Capture the cell that displays the provided text and extract its (x, y) central coordinate. 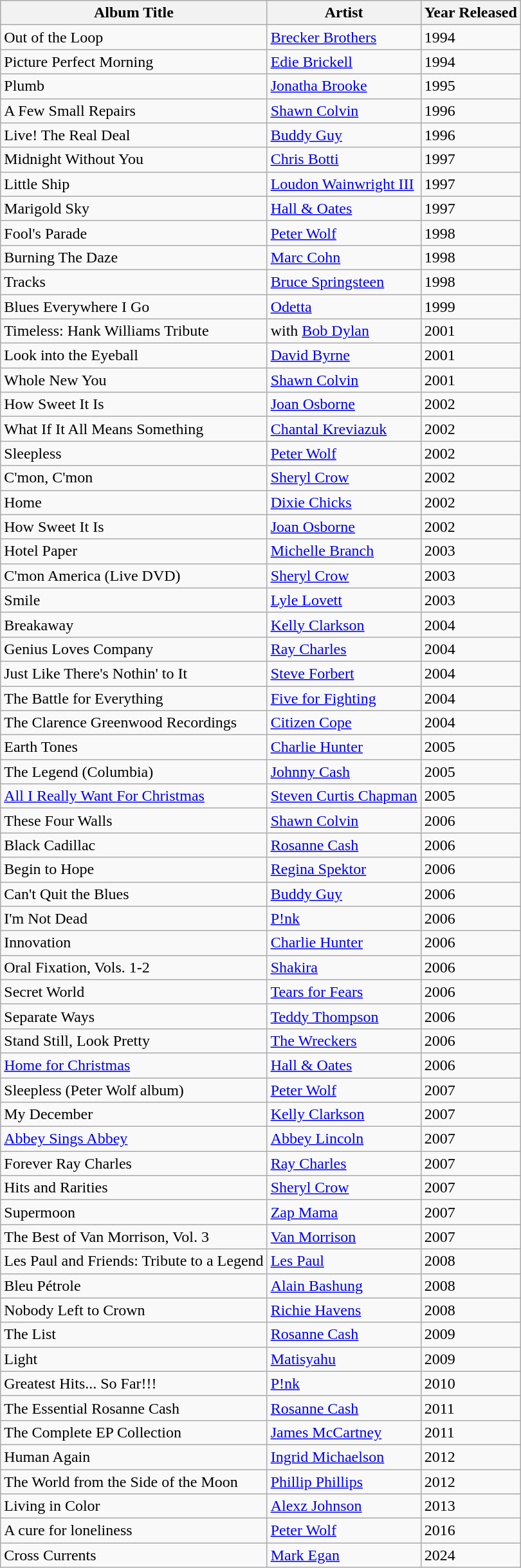
Odetta (343, 307)
Bruce Springsteen (343, 282)
Bleu Pétrole (134, 1286)
Innovation (134, 943)
Home for Christmas (134, 1065)
Can't Quit the Blues (134, 894)
2016 (471, 1531)
James McCartney (343, 1432)
Jonatha Brooke (343, 86)
Little Ship (134, 184)
Begin to Hope (134, 870)
Johnny Cash (343, 772)
Steve Forbert (343, 673)
Greatest Hits... So Far!!! (134, 1383)
Separate Ways (134, 1016)
Tears for Fears (343, 992)
Plumb (134, 86)
Hits and Rarities (134, 1188)
Brecker Brothers (343, 37)
Citizen Cope (343, 723)
Alain Bashung (343, 1286)
Smile (134, 600)
Earth Tones (134, 747)
Zap Mama (343, 1212)
Phillip Phillips (343, 1481)
Human Again (134, 1457)
Oral Fixation, Vols. 1-2 (134, 967)
Picture Perfect Morning (134, 62)
Shakira (343, 967)
Cross Currents (134, 1555)
Alexz Johnson (343, 1506)
Black Cadillac (134, 845)
These Four Walls (134, 821)
Look into the Eyeball (134, 356)
Supermoon (134, 1212)
The Battle for Everything (134, 698)
Marc Cohn (343, 257)
A Few Small Repairs (134, 111)
Artist (343, 13)
The Legend (Columbia) (134, 772)
Dixie Chicks (343, 502)
Breakaway (134, 624)
Les Paul and Friends: Tribute to a Legend (134, 1261)
Five for Fighting (343, 698)
Genius Loves Company (134, 649)
Les Paul (343, 1261)
Lyle Lovett (343, 600)
Year Released (471, 13)
Steven Curtis Chapman (343, 796)
Fool's Parade (134, 233)
2024 (471, 1555)
David Byrne (343, 356)
Just Like There's Nothin' to It (134, 673)
Matisyahu (343, 1359)
Mark Egan (343, 1555)
The List (134, 1335)
Abbey Lincoln (343, 1139)
2010 (471, 1383)
Home (134, 502)
Michelle Branch (343, 551)
Light (134, 1359)
Stand Still, Look Pretty (134, 1041)
Album Title (134, 13)
Loudon Wainwright III (343, 184)
C'mon, C'mon (134, 478)
1999 (471, 307)
Marigold Sky (134, 208)
The World from the Side of the Moon (134, 1481)
Hotel Paper (134, 551)
Live! The Real Deal (134, 135)
Out of the Loop (134, 37)
A cure for loneliness (134, 1531)
Sleepless (Peter Wolf album) (134, 1090)
Edie Brickell (343, 62)
I'm Not Dead (134, 918)
with Bob Dylan (343, 331)
The Best of Van Morrison, Vol. 3 (134, 1237)
My December (134, 1115)
Chantal Kreviazuk (343, 429)
2013 (471, 1506)
All I Really Want For Christmas (134, 796)
1995 (471, 86)
The Essential Rosanne Cash (134, 1408)
Ingrid Michaelson (343, 1457)
Secret World (134, 992)
What If It All Means Something (134, 429)
Chris Botti (343, 160)
C'mon America (Live DVD) (134, 576)
Living in Color (134, 1506)
Richie Havens (343, 1310)
Whole New You (134, 380)
Blues Everywhere I Go (134, 307)
Forever Ray Charles (134, 1163)
The Complete EP Collection (134, 1432)
Tracks (134, 282)
Sleepless (134, 453)
Burning The Daze (134, 257)
Nobody Left to Crown (134, 1310)
Timeless: Hank Williams Tribute (134, 331)
Abbey Sings Abbey (134, 1139)
Regina Spektor (343, 870)
The Clarence Greenwood Recordings (134, 723)
Midnight Without You (134, 160)
Van Morrison (343, 1237)
The Wreckers (343, 1041)
Teddy Thompson (343, 1016)
